Output the [x, y] coordinate of the center of the cell containing the given text.  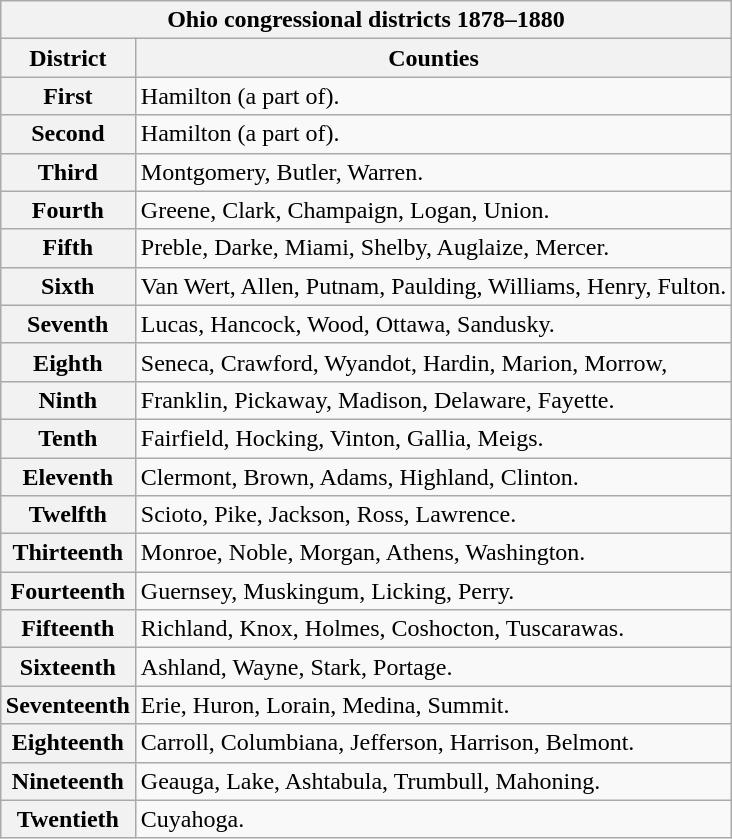
First [68, 96]
Scioto, Pike, Jackson, Ross, Lawrence. [433, 515]
Counties [433, 58]
Eighth [68, 362]
Twentieth [68, 819]
District [68, 58]
Twelfth [68, 515]
Greene, Clark, Champaign, Logan, Union. [433, 210]
Nineteenth [68, 781]
Ninth [68, 400]
Geauga, Lake, Ashtabula, Trumbull, Mahoning. [433, 781]
Preble, Darke, Miami, Shelby, Auglaize, Mercer. [433, 248]
Seventh [68, 324]
Sixteenth [68, 667]
Eighteenth [68, 743]
Van Wert, Allen, Putnam, Paulding, Williams, Henry, Fulton. [433, 286]
Guernsey, Muskingum, Licking, Perry. [433, 591]
Seventeenth [68, 705]
Richland, Knox, Holmes, Coshocton, Tuscarawas. [433, 629]
Lucas, Hancock, Wood, Ottawa, Sandusky. [433, 324]
Carroll, Columbiana, Jefferson, Harrison, Belmont. [433, 743]
Ohio congressional districts 1878–1880 [366, 20]
Fairfield, Hocking, Vinton, Gallia, Meigs. [433, 438]
Clermont, Brown, Adams, Highland, Clinton. [433, 477]
Sixth [68, 286]
Montgomery, Butler, Warren. [433, 172]
Franklin, Pickaway, Madison, Delaware, Fayette. [433, 400]
Seneca, Crawford, Wyandot, Hardin, Marion, Morrow, [433, 362]
Erie, Huron, Lorain, Medina, Summit. [433, 705]
Third [68, 172]
Ashland, Wayne, Stark, Portage. [433, 667]
Fifth [68, 248]
Tenth [68, 438]
Fourteenth [68, 591]
Fourth [68, 210]
Second [68, 134]
Monroe, Noble, Morgan, Athens, Washington. [433, 553]
Thirteenth [68, 553]
Cuyahoga. [433, 819]
Eleventh [68, 477]
Fifteenth [68, 629]
